Search for the cell housing the specified text and yield its (x, y) center coordinate. 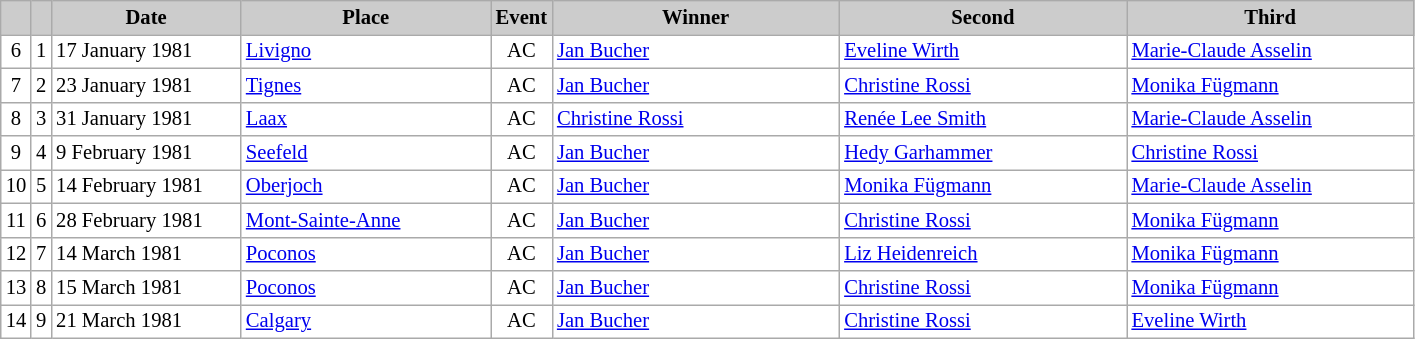
Third (1270, 17)
Renée Lee Smith (982, 119)
14 (16, 321)
Calgary (366, 321)
5 (41, 186)
1 (41, 51)
Date (146, 17)
4 (41, 153)
Hedy Garhammer (982, 153)
3 (41, 119)
Mont-Sainte-Anne (366, 220)
17 January 1981 (146, 51)
Place (366, 17)
Event (522, 17)
23 January 1981 (146, 85)
14 February 1981 (146, 186)
21 March 1981 (146, 321)
13 (16, 287)
Second (982, 17)
28 February 1981 (146, 220)
Tignes (366, 85)
9 February 1981 (146, 153)
31 January 1981 (146, 119)
Livigno (366, 51)
2 (41, 85)
11 (16, 220)
15 March 1981 (146, 287)
Seefeld (366, 153)
14 March 1981 (146, 254)
Winner (696, 17)
12 (16, 254)
Liz Heidenreich (982, 254)
Oberjoch (366, 186)
10 (16, 186)
Laax (366, 119)
